Locate the cell with the specified text and output its (X, Y) center coordinate. 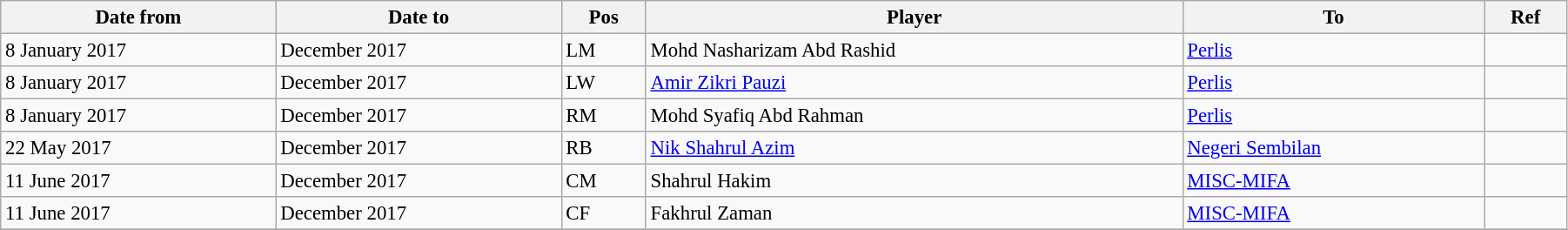
CM (604, 181)
Fakhrul Zaman (914, 213)
Shahrul Hakim (914, 181)
22 May 2017 (138, 148)
Mohd Nasharizam Abd Rashid (914, 51)
Nik Shahrul Azim (914, 148)
Player (914, 17)
Amir Zikri Pauzi (914, 83)
LW (604, 83)
RB (604, 148)
Negeri Sembilan (1333, 148)
To (1333, 17)
LM (604, 51)
Date from (138, 17)
RM (604, 116)
Pos (604, 17)
CF (604, 213)
Date to (419, 17)
Mohd Syafiq Abd Rahman (914, 116)
Ref (1526, 17)
